Scan for the cell matching the given text and deliver its (X, Y) coordinate at center. 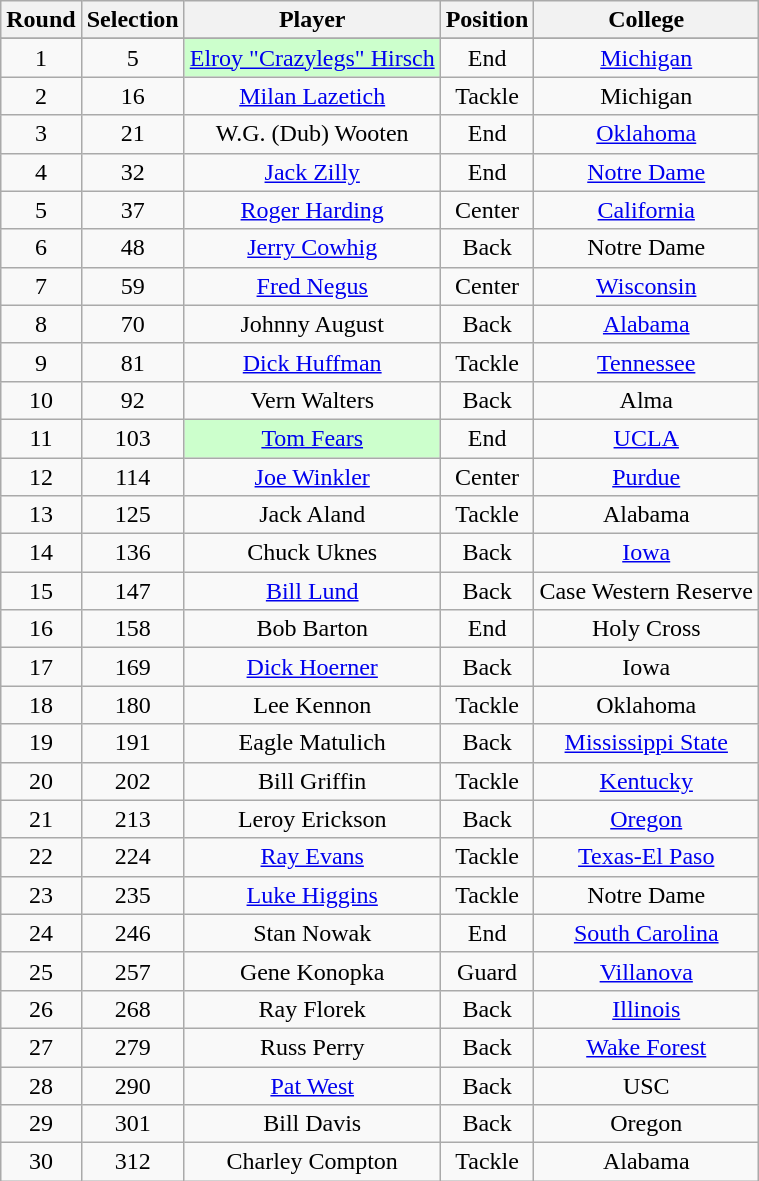
South Carolina (646, 933)
Ray Evans (312, 857)
290 (132, 1085)
Bill Griffin (312, 781)
Case Western Reserve (646, 591)
Villanova (646, 971)
W.G. (Dub) Wooten (312, 134)
Wake Forest (646, 1047)
Ray Florek (312, 1009)
12 (41, 477)
Stan Nowak (312, 933)
30 (41, 1162)
257 (132, 971)
191 (132, 743)
246 (132, 933)
32 (132, 172)
Lee Kennon (312, 705)
Jack Zilly (312, 172)
Position (487, 20)
Russ Perry (312, 1047)
Jack Aland (312, 515)
19 (41, 743)
3 (41, 134)
92 (132, 400)
17 (41, 667)
Mississippi State (646, 743)
18 (41, 705)
Kentucky (646, 781)
Dick Huffman (312, 362)
Bill Lund (312, 591)
Texas-El Paso (646, 857)
4 (41, 172)
Tennessee (646, 362)
UCLA (646, 438)
College (646, 20)
169 (132, 667)
6 (41, 248)
Wisconsin (646, 286)
312 (132, 1162)
213 (132, 819)
Leroy Erickson (312, 819)
Tom Fears (312, 438)
Dick Hoerner (312, 667)
Roger Harding (312, 210)
Eagle Matulich (312, 743)
Selection (132, 20)
Player (312, 20)
48 (132, 248)
10 (41, 400)
Bob Barton (312, 629)
23 (41, 895)
25 (41, 971)
59 (132, 286)
114 (132, 477)
147 (132, 591)
Pat West (312, 1085)
268 (132, 1009)
Gene Konopka (312, 971)
Bill Davis (312, 1124)
26 (41, 1009)
Chuck Uknes (312, 553)
20 (41, 781)
180 (132, 705)
1 (41, 58)
Elroy "Crazylegs" Hirsch (312, 58)
Milan Lazetich (312, 96)
Illinois (646, 1009)
158 (132, 629)
Johnny August (312, 324)
Charley Compton (312, 1162)
9 (41, 362)
8 (41, 324)
301 (132, 1124)
279 (132, 1047)
202 (132, 781)
27 (41, 1047)
Fred Negus (312, 286)
136 (132, 553)
7 (41, 286)
224 (132, 857)
15 (41, 591)
81 (132, 362)
California (646, 210)
24 (41, 933)
Guard (487, 971)
Jerry Cowhig (312, 248)
Alma (646, 400)
11 (41, 438)
2 (41, 96)
29 (41, 1124)
28 (41, 1085)
Joe Winkler (312, 477)
14 (41, 553)
235 (132, 895)
103 (132, 438)
125 (132, 515)
Vern Walters (312, 400)
70 (132, 324)
Purdue (646, 477)
22 (41, 857)
Luke Higgins (312, 895)
37 (132, 210)
Holy Cross (646, 629)
USC (646, 1085)
Round (41, 20)
13 (41, 515)
